Detect which cell encompasses the target text, then output its (x, y) center coordinate. 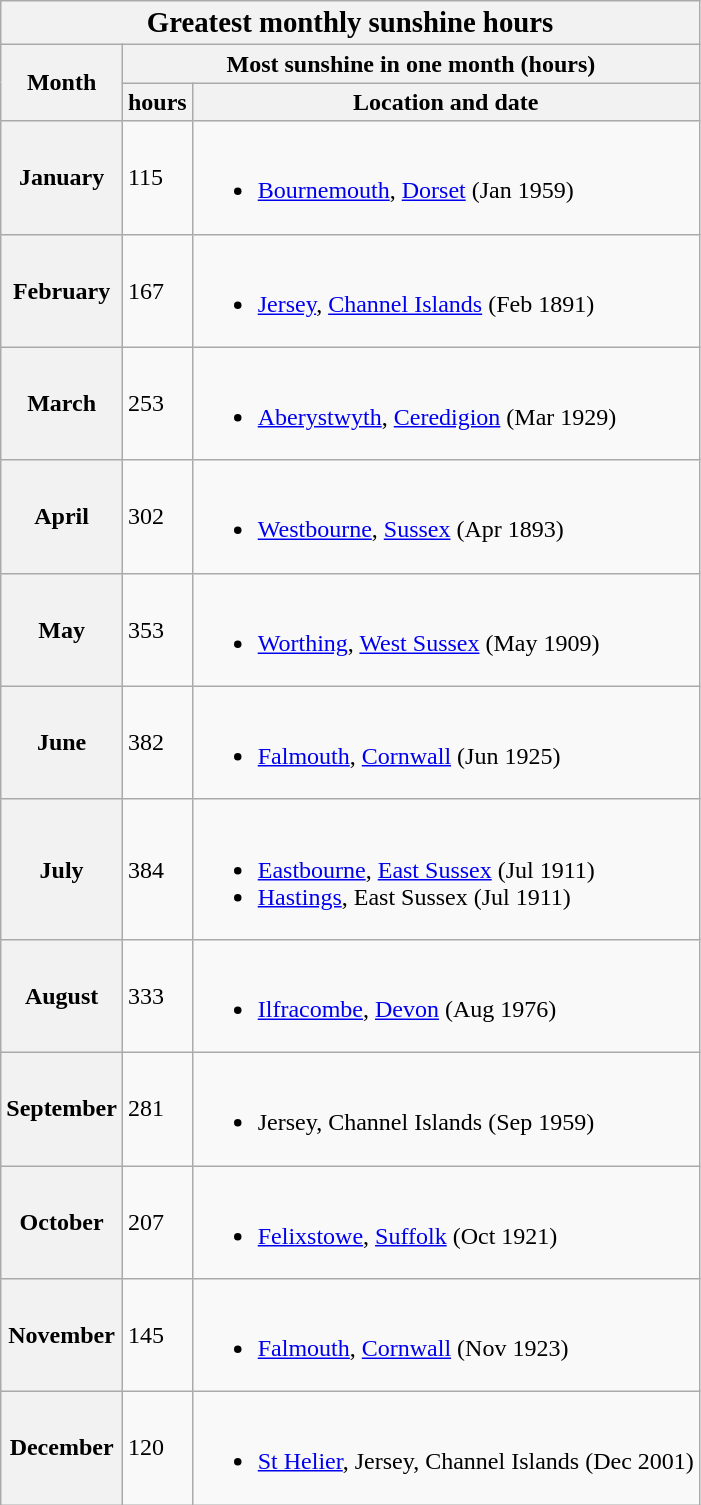
November (62, 1336)
hours (157, 102)
167 (157, 290)
Greatest monthly sunshine hours (350, 23)
Jersey, Channel Islands (Sep 1959) (446, 1108)
Bournemouth, Dorset (Jan 1959) (446, 178)
353 (157, 630)
384 (157, 869)
333 (157, 996)
May (62, 630)
June (62, 742)
January (62, 178)
145 (157, 1336)
207 (157, 1222)
382 (157, 742)
December (62, 1448)
Aberystwyth, Ceredigion (Mar 1929) (446, 404)
253 (157, 404)
Ilfracombe, Devon (Aug 1976) (446, 996)
April (62, 516)
Month (62, 83)
Falmouth, Cornwall (Jun 1925) (446, 742)
Jersey, Channel Islands (Feb 1891) (446, 290)
September (62, 1108)
February (62, 290)
October (62, 1222)
Falmouth, Cornwall (Nov 1923) (446, 1336)
302 (157, 516)
Eastbourne, East Sussex (Jul 1911)Hastings, East Sussex (Jul 1911) (446, 869)
Worthing, West Sussex (May 1909) (446, 630)
Location and date (446, 102)
115 (157, 178)
281 (157, 1108)
Felixstowe, Suffolk (Oct 1921) (446, 1222)
August (62, 996)
120 (157, 1448)
Most sunshine in one month (hours) (410, 64)
July (62, 869)
St Helier, Jersey, Channel Islands (Dec 2001) (446, 1448)
Westbourne, Sussex (Apr 1893) (446, 516)
March (62, 404)
